Find where the given text appears and provide that cell's center as (x, y) coordinate. 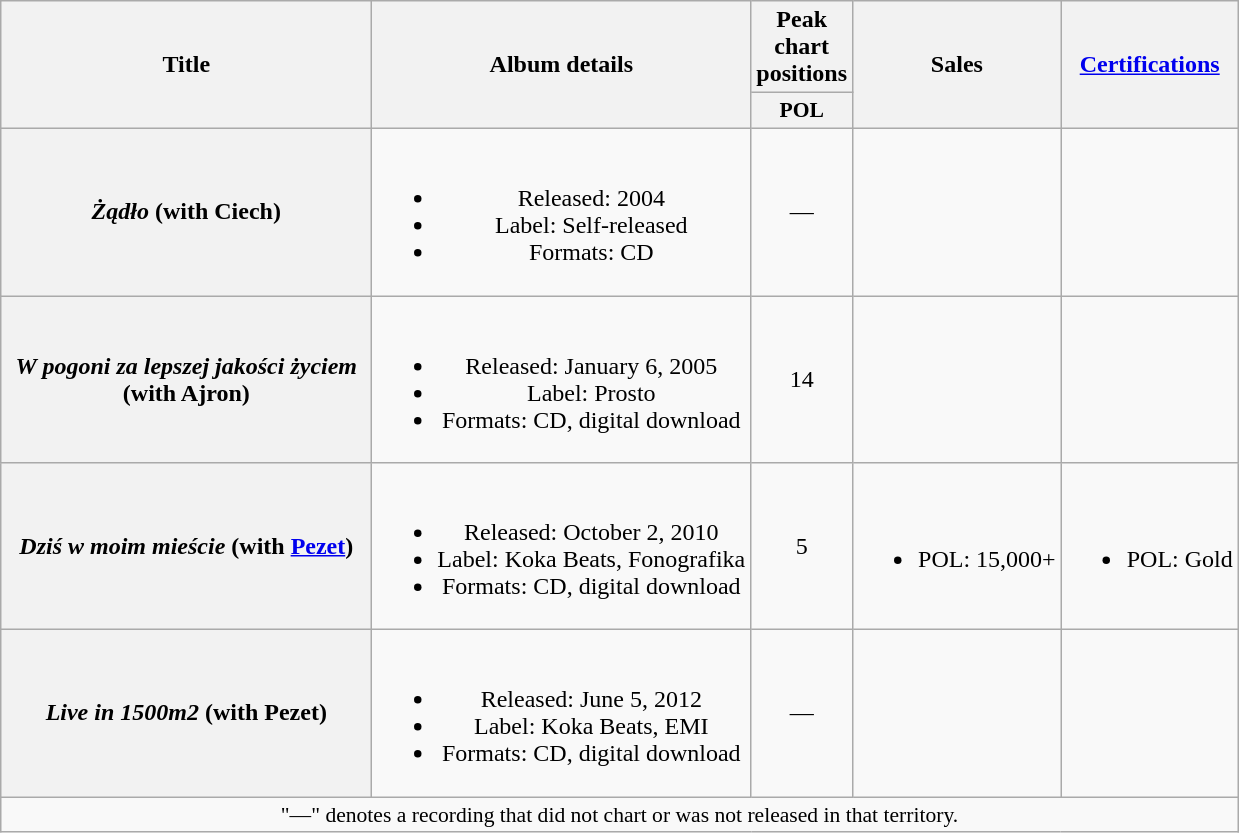
"—" denotes a recording that did not chart or was not released in that territory. (620, 815)
5 (802, 546)
Title (186, 65)
Certifications (1150, 65)
POL: 15,000+ (958, 546)
Żądło (with Ciech) (186, 212)
POL (802, 111)
Sales (958, 65)
Live in 1500m2 (with Pezet) (186, 714)
Released: 2004Label: Self-releasedFormats: CD (562, 212)
Peak chart positions (802, 47)
W pogoni za lepszej jakości życiem (with Ajron) (186, 380)
POL: Gold (1150, 546)
Released: October 2, 2010Label: Koka Beats, FonografikaFormats: CD, digital download (562, 546)
14 (802, 380)
Dziś w moim mieście (with Pezet) (186, 546)
Released: June 5, 2012Label: Koka Beats, EMIFormats: CD, digital download (562, 714)
Album details (562, 65)
Released: January 6, 2005Label: ProstoFormats: CD, digital download (562, 380)
